Extract the (x, y) coordinate from the center of the cell holding the provided text.  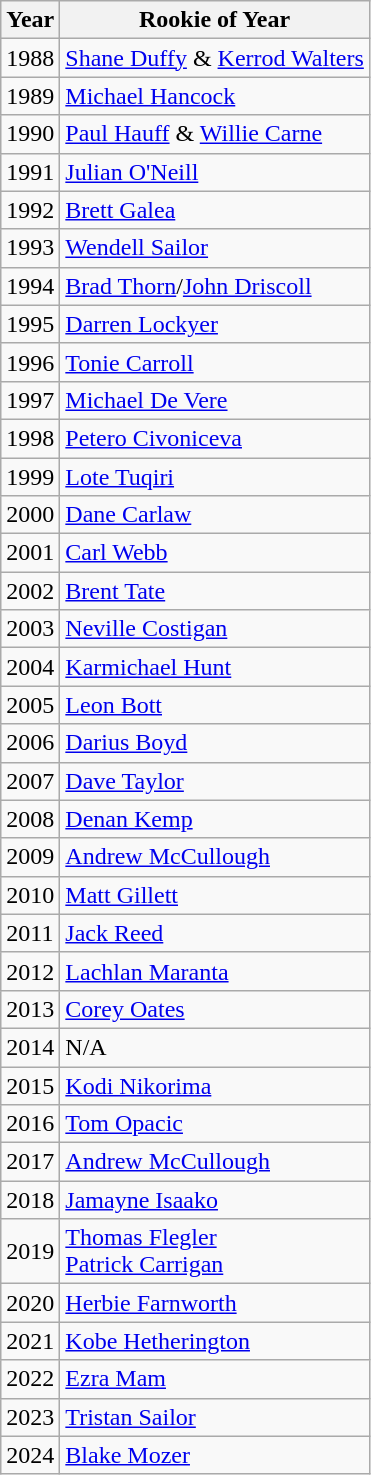
Brad Thorn/John Driscoll (215, 286)
2023 (30, 1417)
Ezra Mam (215, 1379)
2011 (30, 933)
Matt Gillett (215, 895)
Thomas FleglerPatrick Carrigan (215, 1252)
Petero Civoniceva (215, 438)
Year (30, 20)
2009 (30, 857)
1992 (30, 210)
Shane Duffy & Kerrod Walters (215, 58)
Blake Mozer (215, 1455)
Michael Hancock (215, 96)
Kobe Hetherington (215, 1341)
Michael De Vere (215, 400)
1989 (30, 96)
1996 (30, 362)
2016 (30, 1124)
1991 (30, 172)
2017 (30, 1162)
Neville Costigan (215, 629)
2020 (30, 1303)
Julian O'Neill (215, 172)
2000 (30, 515)
2024 (30, 1455)
2021 (30, 1341)
Herbie Farnworth (215, 1303)
2015 (30, 1085)
2004 (30, 667)
Tom Opacic (215, 1124)
2014 (30, 1047)
Wendell Sailor (215, 248)
Tristan Sailor (215, 1417)
Paul Hauff & Willie Carne (215, 134)
2006 (30, 743)
2008 (30, 819)
1994 (30, 286)
2005 (30, 705)
Brent Tate (215, 591)
2007 (30, 781)
Lachlan Maranta (215, 971)
N/A (215, 1047)
2003 (30, 629)
1990 (30, 134)
Dane Carlaw (215, 515)
2002 (30, 591)
1993 (30, 248)
1997 (30, 400)
Corey Oates (215, 1009)
2019 (30, 1252)
Brett Galea (215, 210)
Tonie Carroll (215, 362)
1988 (30, 58)
1999 (30, 477)
Jack Reed (215, 933)
Lote Tuqiri (215, 477)
1998 (30, 438)
Rookie of Year (215, 20)
2022 (30, 1379)
Dave Taylor (215, 781)
2012 (30, 971)
Karmichael Hunt (215, 667)
2013 (30, 1009)
Leon Bott (215, 705)
Darius Boyd (215, 743)
Denan Kemp (215, 819)
2010 (30, 895)
2018 (30, 1200)
Carl Webb (215, 553)
2001 (30, 553)
Kodi Nikorima (215, 1085)
Darren Lockyer (215, 324)
Jamayne Isaako (215, 1200)
1995 (30, 324)
